Identify which cell holds the provided text, then report its [X, Y] central coordinate. 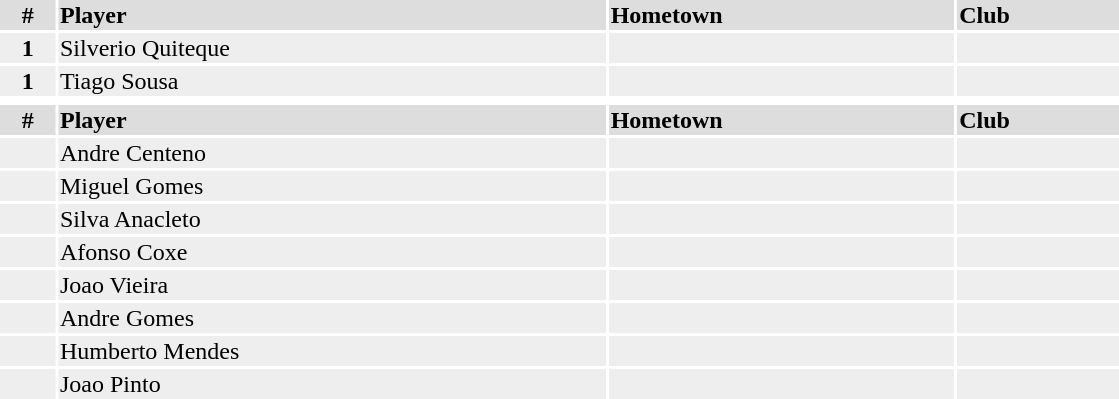
Andre Gomes [332, 318]
Joao Vieira [332, 285]
Silverio Quiteque [332, 48]
Humberto Mendes [332, 351]
Joao Pinto [332, 384]
Afonso Coxe [332, 252]
Silva Anacleto [332, 219]
Tiago Sousa [332, 81]
Miguel Gomes [332, 186]
Andre Centeno [332, 153]
